Output the (x, y) coordinate of the center of the cell containing the given text.  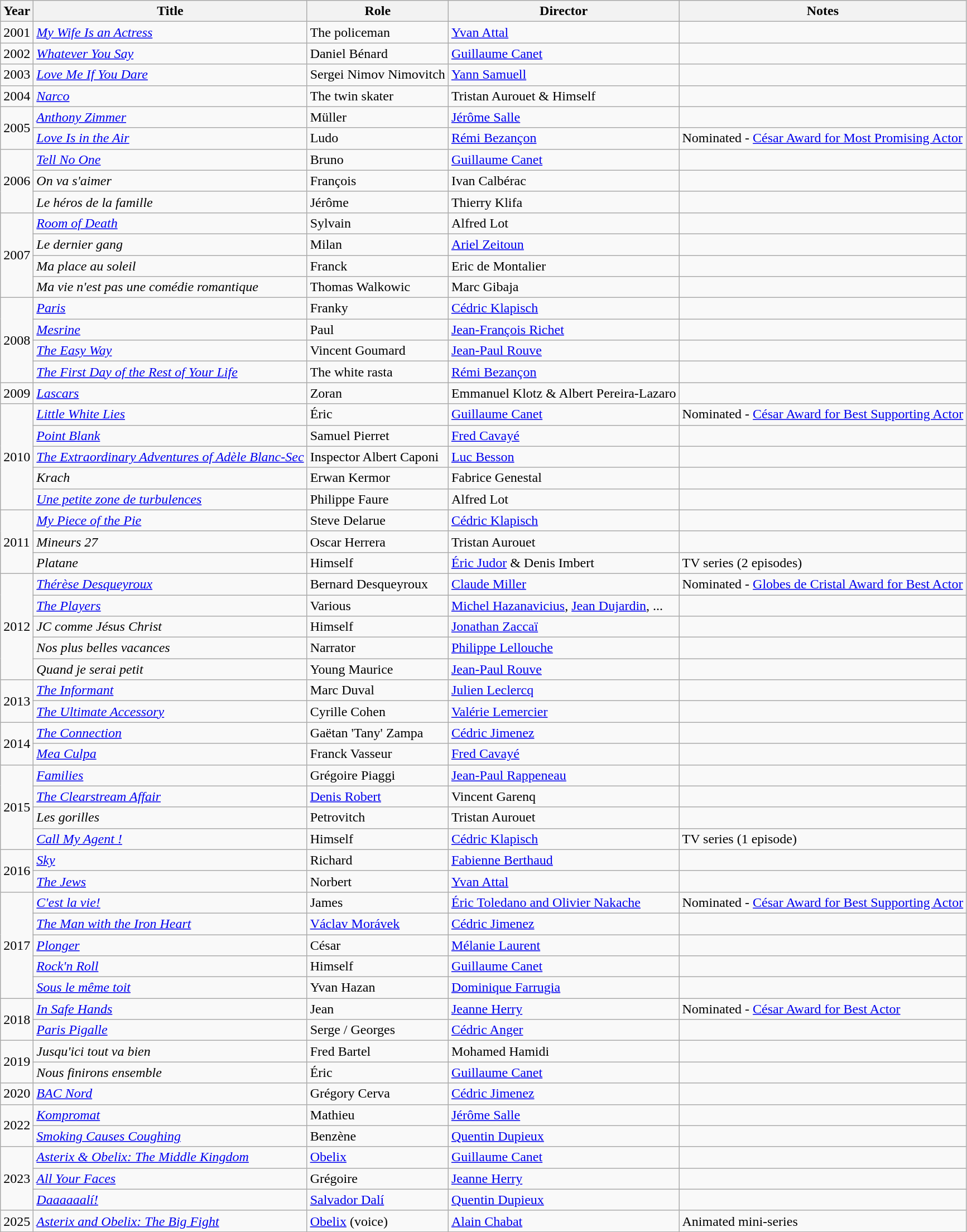
Asterix & Obelix: The Middle Kingdom (170, 1157)
Salvador Dalí (377, 1200)
Bruno (377, 160)
Marc Gibaja (564, 287)
Mélanie Laurent (564, 945)
Jusqu'ici tout va bien (170, 1051)
Sous le même toit (170, 988)
Love Me If You Dare (170, 75)
Nominated - Globes de Cristal Award for Best Actor (822, 584)
JC comme Jésus Christ (170, 627)
Zoran (377, 393)
Jean (377, 1009)
Sergei Nimov Nimovitch (377, 75)
Sky (170, 860)
Jean-Paul Rappeneau (564, 775)
Michel Hazanavicius, Jean Dujardin, ... (564, 605)
Fred Bartel (377, 1051)
2003 (17, 75)
Families (170, 775)
Quand je serai petit (170, 669)
Fabienne Berthaud (564, 860)
The Clearstream Affair (170, 796)
Grégoire Piaggi (377, 775)
Ma vie n'est pas une comédie romantique (170, 287)
Dominique Farrugia (564, 988)
Director (564, 11)
Paul (377, 330)
Vincent Goumard (377, 351)
TV series (2 episodes) (822, 563)
Smoking Causes Coughing (170, 1136)
Animated mini-series (822, 1221)
2010 (17, 457)
Steve Delarue (377, 520)
Obelix (377, 1157)
Paris (170, 308)
Richard (377, 860)
Role (377, 11)
Benzène (377, 1136)
Nominated - César Award for Most Promising Actor (822, 138)
Nominated - César Award for Best Actor (822, 1009)
2020 (17, 1094)
Gaëtan 'Tany' Zampa (377, 733)
Notes (822, 11)
TV series (1 episode) (822, 839)
Lascars (170, 393)
Title (170, 11)
Obelix (voice) (377, 1221)
Grégory Cerva (377, 1094)
Mesrine (170, 330)
Philippe Lellouche (564, 648)
C'est la vie! (170, 902)
Platane (170, 563)
François (377, 181)
Year (17, 11)
Mea Culpa (170, 754)
2022 (17, 1125)
Jean-François Richet (564, 330)
The Players (170, 605)
My Piece of the Pie (170, 520)
Inspector Albert Caponi (377, 457)
Ludo (377, 138)
The policeman (377, 32)
Bernard Desqueyroux (377, 584)
Paris Pigalle (170, 1030)
Daaaaaalí! (170, 1200)
2007 (17, 255)
All Your Faces (170, 1178)
The Extraordinary Adventures of Adèle Blanc-Sec (170, 457)
Petrovitch (377, 818)
Le dernier gang (170, 244)
Norbert (377, 881)
The white rasta (377, 372)
My Wife Is an Actress (170, 32)
Luc Besson (564, 457)
Les gorilles (170, 818)
Samuel Pierret (377, 436)
The Jews (170, 881)
Éric Judor & Denis Imbert (564, 563)
Asterix and Obelix: The Big Fight (170, 1221)
Denis Robert (377, 796)
Claude Miller (564, 584)
Éric Toledano and Olivier Nakache (564, 902)
Plonger (170, 945)
In Safe Hands (170, 1009)
The Man with the Iron Heart (170, 924)
Václav Morávek (377, 924)
Franck (377, 266)
2005 (17, 128)
Grégoire (377, 1178)
Philippe Faure (377, 499)
Mohamed Hamidi (564, 1051)
Room of Death (170, 223)
James (377, 902)
Young Maurice (377, 669)
Ivan Calbérac (564, 181)
Kompromat (170, 1115)
2009 (17, 393)
Fabrice Genestal (564, 478)
Mineurs 27 (170, 542)
Ariel Zeitoun (564, 244)
2014 (17, 743)
Tell No One (170, 160)
Nos plus belles vacances (170, 648)
Cyrille Cohen (377, 712)
The twin skater (377, 96)
BAC Nord (170, 1094)
Yvan Hazan (377, 988)
2012 (17, 626)
Marc Duval (377, 690)
Thérèse Desqueyroux (170, 584)
Daniel Bénard (377, 54)
Vincent Garenq (564, 796)
Point Blank (170, 436)
2018 (17, 1020)
On va s'aimer (170, 181)
Franky (377, 308)
Ma place au soleil (170, 266)
2004 (17, 96)
Oscar Herrera (377, 542)
Eric de Montalier (564, 266)
The Easy Way (170, 351)
Sylvain (377, 223)
Serge / Georges (377, 1030)
Narrator (377, 648)
Anthony Zimmer (170, 117)
Jérôme (377, 202)
Alain Chabat (564, 1221)
Call My Agent ! (170, 839)
2019 (17, 1062)
Mathieu (377, 1115)
The Ultimate Accessory (170, 712)
Thomas Walkowic (377, 287)
Milan (377, 244)
Le héros de la famille (170, 202)
2025 (17, 1221)
Tristan Aurouet & Himself (564, 96)
Thierry Klifa (564, 202)
Narco (170, 96)
Various (377, 605)
2017 (17, 945)
The Connection (170, 733)
Une petite zone de turbulences (170, 499)
Julien Leclercq (564, 690)
Love Is in the Air (170, 138)
Emmanuel Klotz & Albert Pereira-Lazaro (564, 393)
The First Day of the Rest of Your Life (170, 372)
2002 (17, 54)
Müller (377, 117)
Rock'n Roll (170, 967)
2015 (17, 807)
2016 (17, 871)
Valérie Lemercier (564, 712)
Little White Lies (170, 414)
Nous finirons ensemble (170, 1072)
Erwan Kermor (377, 478)
Jonathan Zaccaï (564, 627)
2001 (17, 32)
2011 (17, 542)
2013 (17, 701)
The Informant (170, 690)
Yann Samuell (564, 75)
2008 (17, 340)
2006 (17, 181)
Cédric Anger (564, 1030)
Franck Vasseur (377, 754)
2023 (17, 1178)
Krach (170, 478)
Whatever You Say (170, 54)
César (377, 945)
